Search for the cell housing the specified text and yield its [X, Y] center coordinate. 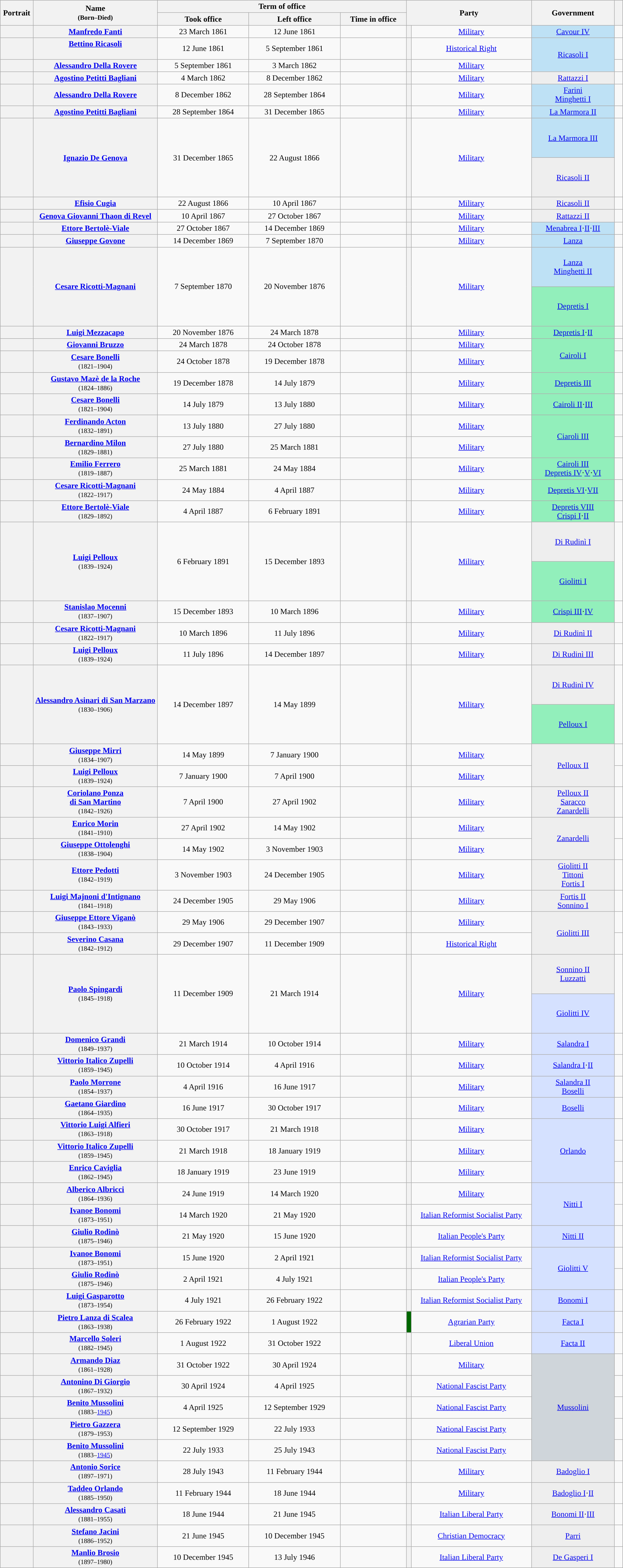
Salandra I [573, 1044]
Pelloux II [573, 765]
24 June 1919 [203, 1193]
Ettore Bertolè-Viale(1829–1892) [95, 511]
Cesare Ricotti-Magnani [95, 287]
Sonnino IILuzzatti [573, 974]
Bernardino Milon(1829–1881) [95, 447]
Giolitti IV [573, 1013]
Manfredo Fanti [95, 32]
Antonino Di Giorgio(1867–1932) [95, 1386]
Took office [203, 19]
La Marmora III [573, 138]
Giolitti III [573, 933]
Taddeo Orlando(1885–1950) [95, 1493]
Christian Democracy [471, 1536]
Orlando [573, 1151]
Badoglio I [573, 1471]
25 July 1943 [294, 1450]
Fortis IISonnino I [573, 901]
Paolo Spingardi(1845–1918) [95, 994]
Ricasoli I [573, 55]
Giuseppe Ottolenghi(1838–1904) [95, 849]
Luigi Mezzacapo [95, 332]
Di Rudinì II [573, 633]
Genova Giovanni Thaon di Revel [95, 216]
28 July 1943 [203, 1471]
Government [573, 13]
Di Rudinì III [573, 654]
Lanza [573, 241]
23 June 1919 [294, 1172]
De Gasperi I [573, 1557]
Nitti II [573, 1236]
Giolitti IITittoniFortis I [573, 875]
La Marmora II [573, 112]
Time in office [373, 19]
Depretis III [573, 383]
Party [469, 13]
Rattazzi I [573, 78]
Facta I [573, 1322]
Salandra I·II [573, 1065]
Alessandro Asinari di San Marzano(1830–1906) [95, 704]
Salandra IIBoselli [573, 1087]
Giolitti V [573, 1269]
Gaetano Giardino(1864–1935) [95, 1108]
Name(Born–Died) [95, 13]
Luigi Majnoni d'Intignano(1841–1918) [95, 901]
Left office [294, 19]
Ferdinando Acton(1832–1891) [95, 426]
Parri [573, 1536]
4 March 1862 [203, 78]
Cairoli II·III [573, 404]
Efisio Cugia [95, 203]
Manlio Brosio(1897–1980) [95, 1557]
Emilio Ferrero(1819–1887) [95, 469]
Vittorio Luigi Alfieri(1863–1918) [95, 1129]
Marcello Soleri(1882–1945) [95, 1343]
Mussolini [573, 1408]
23 March 1861 [203, 32]
Enrico Caviglia(1862–1945) [95, 1172]
Severino Casana(1842–1912) [95, 943]
Giolitti I [573, 581]
Bettino Ricasoli [95, 49]
Depretis VI·VII [573, 490]
Giuseppe Mirri(1834–1907) [95, 755]
Badoglio I·II [573, 1493]
Antonio Sorice(1897–1971) [95, 1471]
Alessandro Casati(1881–1955) [95, 1514]
Armando Diaz(1861–1928) [95, 1365]
Gustavo Mazè de la Roche(1824–1886) [95, 383]
Bonomi II·III [573, 1514]
Giuseppe Govone [95, 241]
13 July 1946 [294, 1557]
Liberal Union [471, 1343]
Ettore Bertolè-Viale [95, 228]
Term of office [282, 7]
LanzaMinghetti II [573, 267]
Zanardelli [573, 839]
Pietro Gazzera(1879–1953) [95, 1429]
Facta II [573, 1343]
Stanislao Mocenni(1837–1907) [95, 611]
Agrarian Party [471, 1322]
Depretis VIIICrispi I·II [573, 511]
Alberico Albricci(1864–1936) [95, 1193]
Boselli [573, 1108]
Ciaroli III [573, 437]
Cavour IV [573, 32]
Stefano Jacini(1886–1952) [95, 1536]
Menabrea I·II·III [573, 228]
Crispi III·IV [573, 611]
Ettore Pedotti(1842–1919) [95, 875]
Pelloux IISaraccoZanardelli [573, 802]
Pietro Lanza di Scalea(1863–1938) [95, 1322]
Pelloux I [573, 724]
Portrait [17, 13]
Depretis I [573, 306]
FariniMinghetti I [573, 95]
Di Rudinì IV [573, 685]
Ignazio De Genova [95, 157]
Di Rudinì I [573, 542]
Giuseppe Ettore Viganò(1843–1933) [95, 922]
Depretis I·II [573, 332]
Cairoli I [573, 356]
Rattazzi II [573, 216]
Enrico Morin(1841–1910) [95, 828]
Paolo Morrone(1854–1937) [95, 1087]
Nitti I [573, 1204]
3 March 1862 [294, 65]
Bonomi I [573, 1300]
Giovanni Bruzzo [95, 345]
Cairoli IIIDepretis IV·V·VI [573, 469]
Luigi Gasparotto(1873–1954) [95, 1300]
Coriolano Ponzadi San Martino(1842–1926) [95, 802]
Domenico Grandi(1849–1937) [95, 1044]
